Locate the cell with the specified text and output its (x, y) center coordinate. 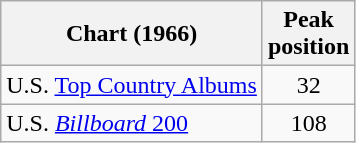
U.S. Billboard 200 (132, 123)
Chart (1966) (132, 34)
32 (308, 85)
U.S. Top Country Albums (132, 85)
108 (308, 123)
Peakposition (308, 34)
